Determine the (x, y) coordinate at the center of the cell enclosing the given text.  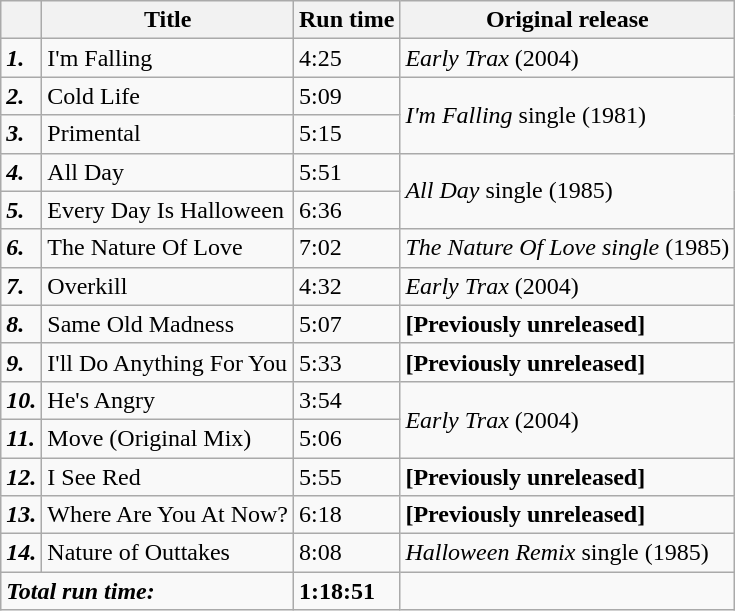
5:51 (347, 172)
Where Are You At Now? (168, 515)
I See Red (168, 477)
Primental (168, 134)
5:09 (347, 96)
5:55 (347, 477)
Move (Original Mix) (168, 438)
Title (168, 20)
Run time (347, 20)
Halloween Remix single (1985) (568, 553)
5. (22, 210)
5:07 (347, 324)
6:36 (347, 210)
13. (22, 515)
All Day (168, 172)
Every Day Is Halloween (168, 210)
10. (22, 400)
3:54 (347, 400)
8:08 (347, 553)
The Nature Of Love single (1985) (568, 248)
7:02 (347, 248)
Overkill (168, 286)
9. (22, 362)
5:15 (347, 134)
1:18:51 (347, 591)
Cold Life (168, 96)
Total run time: (148, 591)
The Nature Of Love (168, 248)
I'll Do Anything For You (168, 362)
All Day single (1985) (568, 191)
I'm Falling (168, 58)
4:25 (347, 58)
He's Angry (168, 400)
8. (22, 324)
5:06 (347, 438)
Same Old Madness (168, 324)
4. (22, 172)
6. (22, 248)
6:18 (347, 515)
1. (22, 58)
14. (22, 553)
I'm Falling single (1981) (568, 115)
3. (22, 134)
11. (22, 438)
12. (22, 477)
2. (22, 96)
5:33 (347, 362)
Original release (568, 20)
7. (22, 286)
4:32 (347, 286)
Nature of Outtakes (168, 553)
